Return the (X, Y) coordinate for the center point of the cell that contains the specified text.  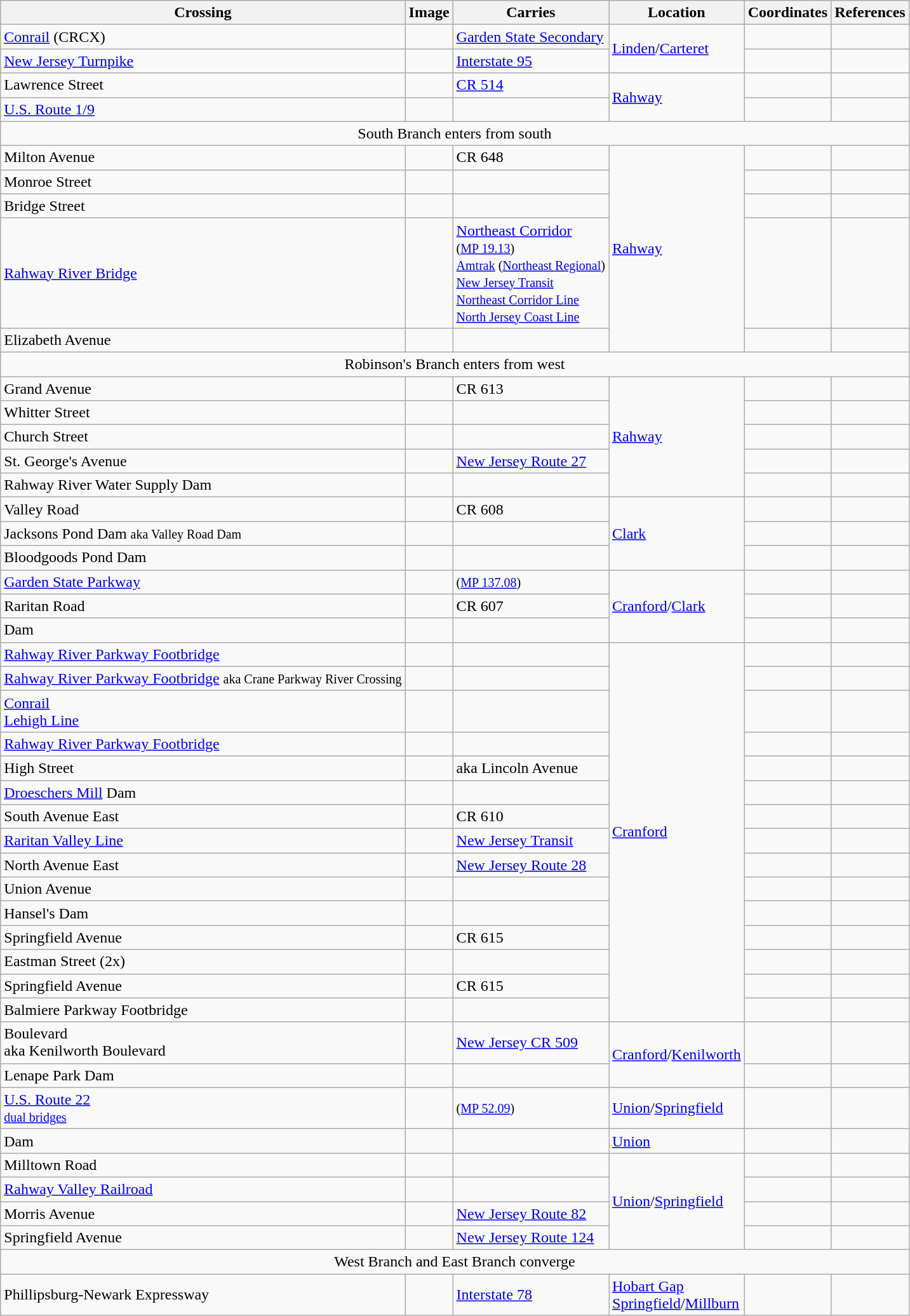
West Branch and East Branch converge (455, 1262)
Rahway Valley Railroad (203, 1189)
Image (429, 13)
(MP 52.09) (531, 1108)
CR 607 (531, 606)
Interstate 78 (531, 1294)
Lawrence Street (203, 85)
CR 648 (531, 158)
Rahway River Water Supply Dam (203, 485)
Garden State Secondary (531, 37)
Crossing (203, 13)
Eastman Street (2x) (203, 962)
Garden State Parkway (203, 582)
aka Lincoln Avenue (531, 768)
CR 613 (531, 388)
Bridge Street (203, 206)
Church Street (203, 437)
South Avenue East (203, 817)
Clark (676, 534)
New Jersey Route 28 (531, 865)
Milton Avenue (203, 158)
CR 610 (531, 817)
ConrailLehigh Line (203, 711)
New Jersey Route 124 (531, 1238)
Raritan Valley Line (203, 841)
Rahway River Bridge (203, 273)
Jacksons Pond Dam aka Valley Road Dam (203, 534)
(MP 137.08) (531, 582)
Hansel's Dam (203, 913)
St. George's Avenue (203, 461)
U.S. Route 1/9 (203, 109)
Phillipsburg-Newark Expressway (203, 1294)
Whitter Street (203, 413)
Rahway River Parkway Footbridge aka Crane Parkway River Crossing (203, 678)
Coordinates (787, 13)
Elizabeth Avenue (203, 340)
Grand Avenue (203, 388)
CR 608 (531, 509)
Cranford/Kenilworth (676, 1054)
New Jersey CR 509 (531, 1043)
References (870, 13)
Lenape Park Dam (203, 1075)
Milltown Road (203, 1165)
Union Avenue (203, 889)
Conrail (CRCX) (203, 37)
Valley Road (203, 509)
Balmiere Parkway Footbridge (203, 1010)
Linden/Carteret (676, 49)
New Jersey Route 27 (531, 461)
Cranford/Clark (676, 606)
New Jersey Transit (531, 841)
CR 514 (531, 85)
Hobart GapSpringfield/Millburn (676, 1294)
Droeschers Mill Dam (203, 792)
Union (676, 1141)
North Avenue East (203, 865)
Boulevardaka Kenilworth Boulevard (203, 1043)
Bloodgoods Pond Dam (203, 558)
Monroe Street (203, 182)
Morris Avenue (203, 1214)
New Jersey Route 82 (531, 1214)
Location (676, 13)
U.S. Route 22dual bridges (203, 1108)
Robinson's Branch enters from west (455, 364)
Interstate 95 (531, 61)
South Branch enters from south (455, 133)
Carries (531, 13)
New Jersey Turnpike (203, 61)
Raritan Road (203, 606)
Northeast Corridor(MP 19.13)Amtrak (Northeast Regional)New Jersey TransitNortheast Corridor LineNorth Jersey Coast Line (531, 273)
Cranford (676, 832)
High Street (203, 768)
